Return the (x, y) coordinate for the center point of the cell that contains the specified text.  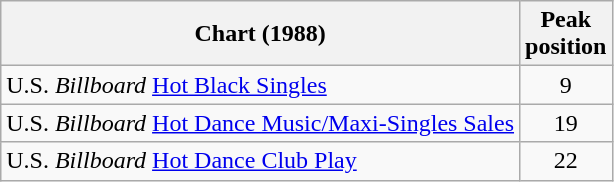
19 (566, 123)
Chart (1988) (260, 34)
22 (566, 161)
U.S. Billboard Hot Dance Music/Maxi-Singles Sales (260, 123)
U.S. Billboard Hot Dance Club Play (260, 161)
Peakposition (566, 34)
U.S. Billboard Hot Black Singles (260, 85)
9 (566, 85)
